For the text-containing cell, return its midpoint in (x, y) coordinate format. 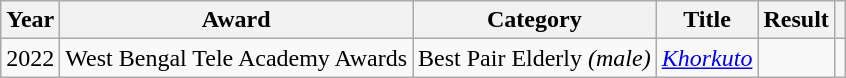
Result (796, 20)
Best Pair Elderly (male) (535, 58)
Category (535, 20)
Khorkuto (707, 58)
Award (236, 20)
2022 (30, 58)
Title (707, 20)
Year (30, 20)
West Bengal Tele Academy Awards (236, 58)
